Capture the cell that displays the provided text and extract its [X, Y] central coordinate. 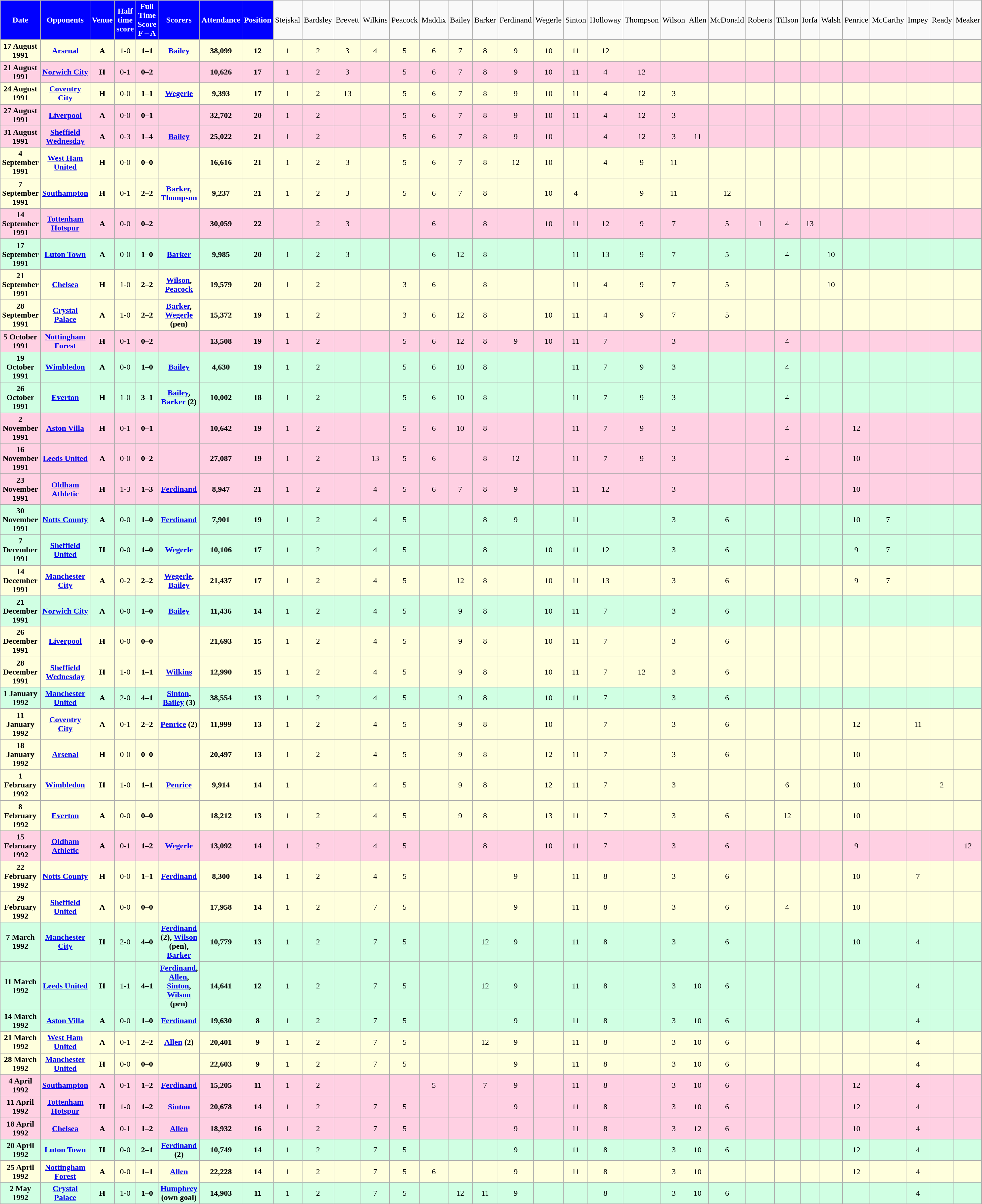
Tillson [787, 20]
Position [258, 20]
Peacock [405, 20]
14,903 [221, 1193]
38,099 [221, 50]
Ferdinand, Allen, Sinton, Wilson (pen) [179, 986]
31 August 1991 [21, 136]
15 February 1992 [21, 846]
30 November 1991 [21, 520]
Meaker [968, 20]
28 December 1991 [21, 672]
10,002 [221, 398]
12,990 [221, 672]
Half time score [125, 20]
10,642 [221, 428]
2–1 [147, 1150]
13,508 [221, 341]
Bailey, Barker (2) [179, 398]
17 August 1991 [21, 50]
26 December 1991 [21, 641]
25,022 [221, 136]
Wilson [673, 20]
11 April 1992 [21, 1107]
14 December 1991 [21, 580]
28 March 1992 [21, 1064]
19,579 [221, 284]
16 [258, 1129]
15,205 [221, 1085]
18,212 [221, 815]
20,401 [221, 1042]
1-3 [125, 489]
23 November 1991 [21, 489]
24 August 1991 [21, 93]
3–1 [147, 398]
Date [21, 20]
Holloway [606, 20]
10,749 [221, 1150]
Penrice (2) [179, 724]
Full Time ScoreF – A [147, 20]
McDonald [727, 20]
Wegerle, Bailey [179, 580]
21,693 [221, 641]
21 March 1992 [21, 1042]
Iorfa [810, 20]
7 September 1991 [21, 193]
2 May 1992 [21, 1193]
29 February 1992 [21, 907]
Brevett [348, 20]
4–0 [147, 942]
18 [258, 398]
9,985 [221, 254]
Venue [102, 20]
9,237 [221, 193]
38,554 [221, 698]
1–3 [147, 489]
1 January 1992 [21, 698]
7,901 [221, 520]
McCarthy [888, 20]
15,372 [221, 315]
30,059 [221, 224]
0-3 [125, 136]
11,436 [221, 611]
Barker, Thompson [179, 193]
8,300 [221, 877]
Maddix [434, 20]
1 February 1992 [21, 785]
19 October 1991 [21, 367]
Ready [942, 20]
Thompson [642, 20]
8,947 [221, 489]
18 January 1992 [21, 754]
10,779 [221, 942]
Wilson, Peacock [179, 284]
14,641 [221, 986]
Roberts [760, 20]
26 October 1991 [21, 398]
28 September 1991 [21, 315]
Stejskal [287, 20]
Attendance [221, 20]
21 September 1991 [21, 284]
10,106 [221, 550]
Ferdinand (2) [179, 1150]
4 April 1992 [21, 1085]
4 September 1991 [21, 163]
11 January 1992 [21, 724]
14 September 1991 [21, 224]
8 February 1992 [21, 815]
10,626 [221, 72]
1–4 [147, 136]
20 April 1992 [21, 1150]
20,497 [221, 754]
5 October 1991 [21, 341]
Ferdinand (2), Wilson (pen), Barker [179, 942]
22,603 [221, 1064]
14 March 1992 [21, 1021]
Sinton, Bailey (3) [179, 698]
16 November 1991 [21, 459]
16,616 [221, 163]
0-2 [125, 580]
21 December 1991 [21, 611]
Walsh [831, 20]
4,630 [221, 367]
1-1 [125, 986]
9,393 [221, 93]
Humphrey (own goal) [179, 1193]
7 December 1991 [21, 550]
32,702 [221, 115]
Barker, Wegerle (pen) [179, 315]
22,228 [221, 1172]
17,958 [221, 907]
18 April 1992 [21, 1129]
9,914 [221, 785]
22 [258, 224]
22 February 1992 [21, 877]
2 November 1991 [21, 428]
21,437 [221, 580]
27 August 1991 [21, 115]
Allen (2) [179, 1042]
17 September 1991 [21, 254]
13,092 [221, 846]
11 March 1992 [21, 986]
19,630 [221, 1021]
21 August 1991 [21, 72]
Impey [918, 20]
20,678 [221, 1107]
Scorers [179, 20]
7 March 1992 [21, 942]
11,999 [221, 724]
Bardsley [318, 20]
18,932 [221, 1129]
25 April 1992 [21, 1172]
Opponents [65, 20]
27,087 [221, 459]
